Return the (X, Y) coordinate for the center point of the cell that contains the specified text.  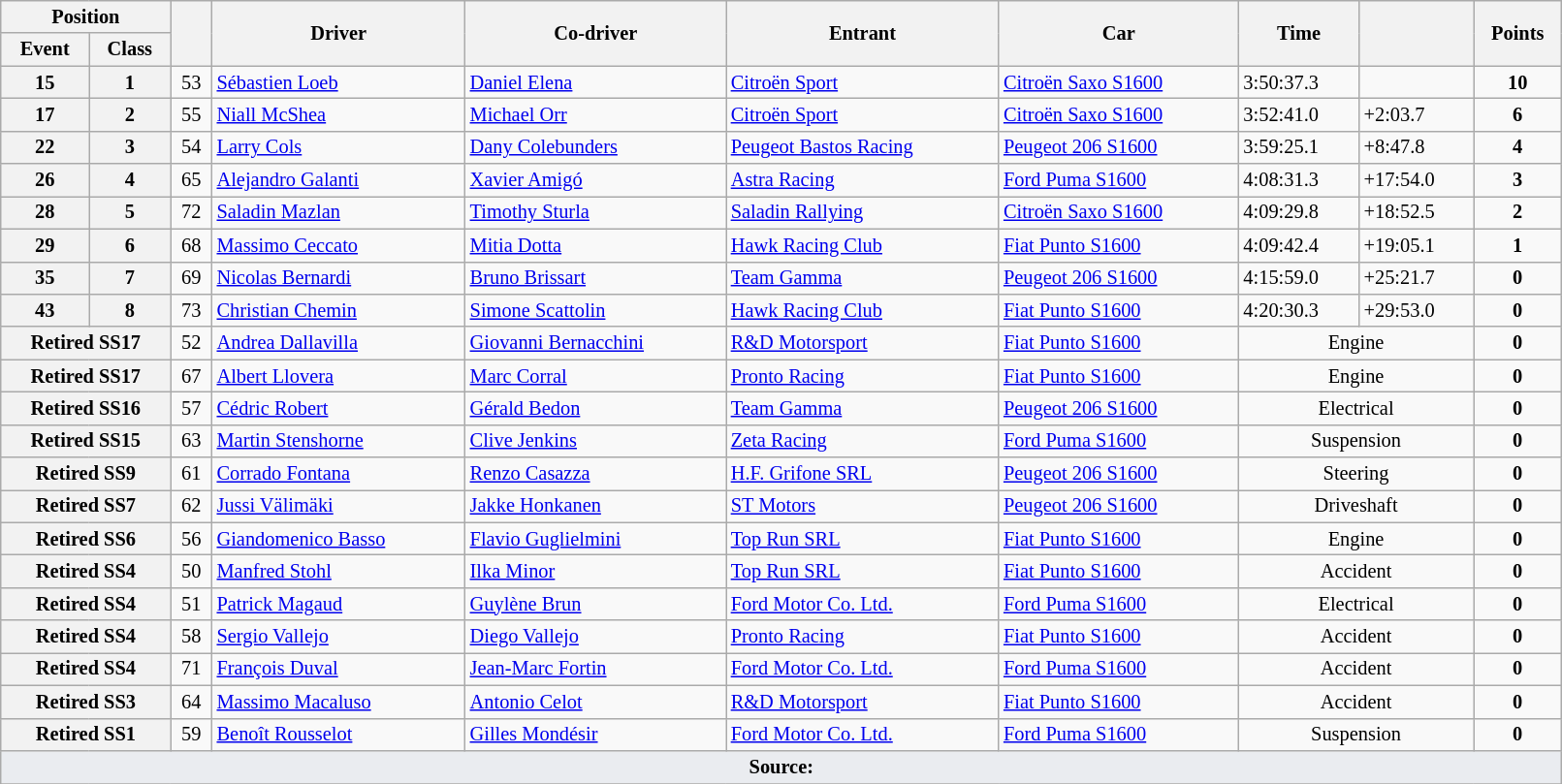
+18:52.5 (1417, 212)
Bruno Brissart (595, 278)
Benoît Rousselot (339, 735)
+29:53.0 (1417, 310)
62 (192, 506)
Jussi Välimäki (339, 506)
4:09:42.4 (1299, 245)
+17:54.0 (1417, 180)
68 (192, 245)
ST Motors (863, 506)
Jakke Honkanen (595, 506)
Alejandro Galanti (339, 180)
Retired SS3 (85, 702)
71 (192, 669)
69 (192, 278)
Michael Orr (595, 114)
Massimo Ceccato (339, 245)
15 (45, 82)
3:50:37.3 (1299, 82)
3:52:41.0 (1299, 114)
François Duval (339, 669)
Ilka Minor (595, 571)
Astra Racing (863, 180)
Cédric Robert (339, 408)
4:08:31.3 (1299, 180)
+25:21.7 (1417, 278)
Class (130, 49)
51 (192, 604)
+19:05.1 (1417, 245)
57 (192, 408)
Sébastien Loeb (339, 82)
H.F. Grifone SRL (863, 474)
Mitia Dotta (595, 245)
72 (192, 212)
Flavio Guglielmini (595, 539)
Zeta Racing (863, 441)
Dany Colebunders (595, 147)
53 (192, 82)
Timothy Sturla (595, 212)
Points (1518, 33)
Antonio Celot (595, 702)
58 (192, 637)
26 (45, 180)
4:15:59.0 (1299, 278)
Andrea Dallavilla (339, 343)
Larry Cols (339, 147)
Niall McShea (339, 114)
Retired SS7 (85, 506)
Renzo Casazza (595, 474)
Car (1119, 33)
+2:03.7 (1417, 114)
5 (130, 212)
Entrant (863, 33)
Gérald Bedon (595, 408)
35 (45, 278)
Source: (781, 767)
55 (192, 114)
Patrick Magaud (339, 604)
Diego Vallejo (595, 637)
Event (45, 49)
+8:47.8 (1417, 147)
Simone Scattolin (595, 310)
Co-driver (595, 33)
Sergio Vallejo (339, 637)
28 (45, 212)
Peugeot Bastos Racing (863, 147)
Retired SS9 (85, 474)
64 (192, 702)
29 (45, 245)
63 (192, 441)
Time (1299, 33)
8 (130, 310)
56 (192, 539)
Albert Llovera (339, 376)
Nicolas Bernardi (339, 278)
65 (192, 180)
61 (192, 474)
54 (192, 147)
7 (130, 278)
Driver (339, 33)
73 (192, 310)
10 (1518, 82)
Gilles Mondésir (595, 735)
Retired SS16 (85, 408)
Steering (1356, 474)
52 (192, 343)
Saladin Mazlan (339, 212)
Retired SS15 (85, 441)
Saladin Rallying (863, 212)
17 (45, 114)
43 (45, 310)
Christian Chemin (339, 310)
Xavier Amigó (595, 180)
Giovanni Bernacchini (595, 343)
Retired SS1 (85, 735)
3:59:25.1 (1299, 147)
Massimo Macaluso (339, 702)
67 (192, 376)
Guylène Brun (595, 604)
Driveshaft (1356, 506)
Position (85, 16)
Marc Corral (595, 376)
Clive Jenkins (595, 441)
4:09:29.8 (1299, 212)
Retired SS6 (85, 539)
Giandomenico Basso (339, 539)
Jean-Marc Fortin (595, 669)
Manfred Stohl (339, 571)
Daniel Elena (595, 82)
22 (45, 147)
59 (192, 735)
Corrado Fontana (339, 474)
Martin Stenshorne (339, 441)
4:20:30.3 (1299, 310)
50 (192, 571)
